Return (X, Y) of the center of cell containing provided text 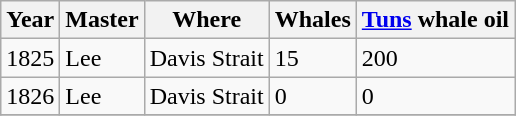
1825 (30, 58)
Whales (312, 20)
Year (30, 20)
200 (435, 58)
1826 (30, 96)
Tuns whale oil (435, 20)
Where (206, 20)
Master (102, 20)
15 (312, 58)
